Return the (x, y) coordinate for the center point of the cell that contains the specified text.  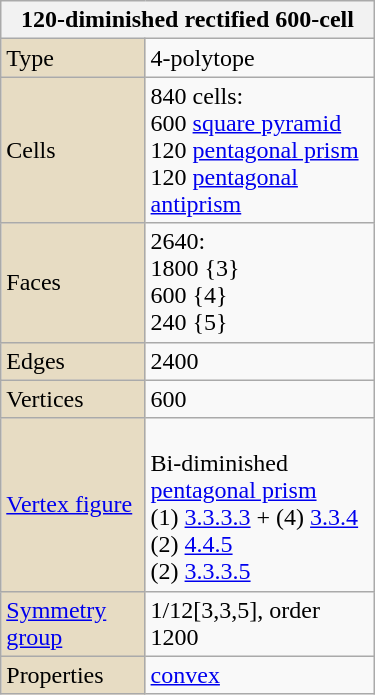
Bi-diminished pentagonal prism(1) 3.3.3.3 + (4) 3.3.4 (2) 4.4.5 (2) 3.3.3.5 (260, 504)
Properties (73, 675)
600 (260, 399)
Vertices (73, 399)
2640:1800 {3}600 {4}240 {5} (260, 282)
2400 (260, 361)
840 cells:600 square pyramid120 pentagonal prism120 pentagonal antiprism (260, 150)
Vertex figure (73, 504)
120-diminished rectified 600-cell (188, 20)
Type (73, 58)
Faces (73, 282)
Edges (73, 361)
4-polytope (260, 58)
Symmetry group (73, 624)
Cells (73, 150)
1/12[3,3,5], order 1200 (260, 624)
convex (260, 675)
